Return the (x, y) coordinate for the center point of the cell that contains the specified text.  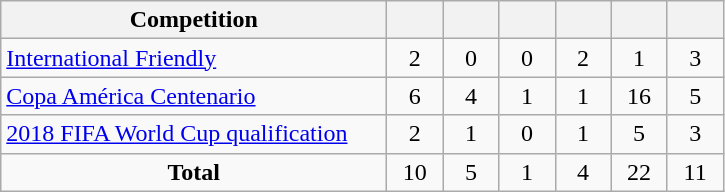
Copa América Centenario (194, 96)
Competition (194, 20)
6 (415, 96)
16 (639, 96)
11 (695, 172)
Total (194, 172)
International Friendly (194, 58)
22 (639, 172)
10 (415, 172)
2018 FIFA World Cup qualification (194, 134)
